From the cell containing the given text, extract its center point as (X, Y) coordinate. 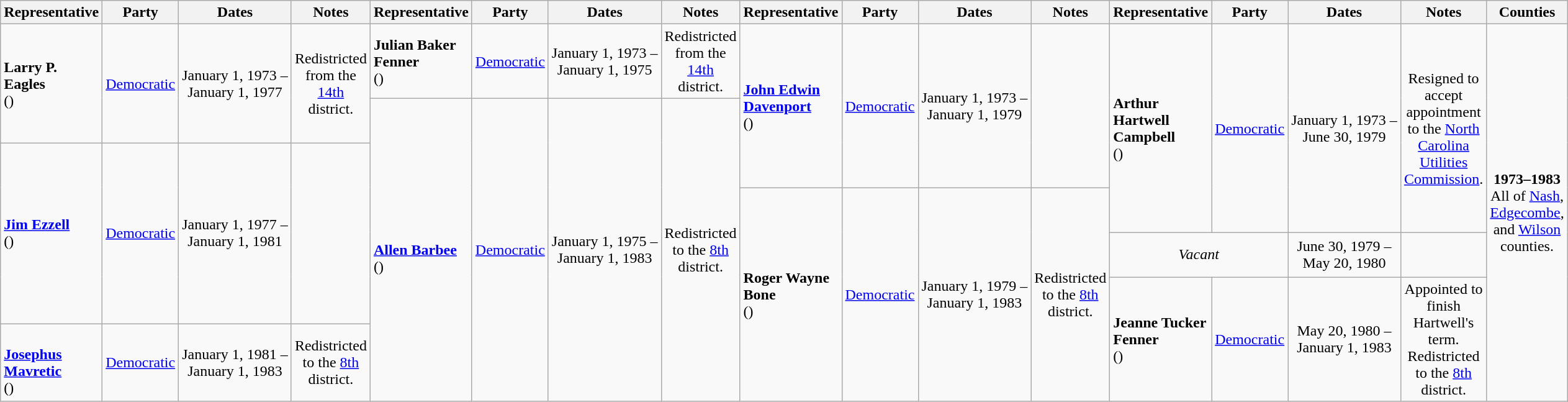
Vacant (1199, 255)
January 1, 1973 – January 1, 1975 (605, 61)
John Edwin Davenport() (791, 106)
Julian Baker Fenner() (421, 61)
January 1, 1981 – January 1, 1983 (235, 363)
Appointed to finish Hartwell's term. Redistricted to the 8th district. (1443, 339)
Jeanne Tucker Fenner() (1161, 339)
Resigned to accept appointment to the North Carolina Utilities Commission. (1443, 128)
January 1, 1973 – June 30, 1979 (1345, 128)
January 1, 1977 – January 1, 1981 (235, 234)
Larry P. Eagles() (52, 83)
Allen Barbee() (421, 250)
January 1, 1973 – January 1, 1979 (975, 106)
May 20, 1980 – January 1, 1983 (1345, 339)
January 1, 1979 – January 1, 1983 (975, 295)
Jim Ezzell() (52, 234)
Josephus Mavretic() (52, 363)
January 1, 1973 – January 1, 1977 (235, 83)
Counties (1527, 12)
Roger Wayne Bone() (791, 295)
June 30, 1979 – May 20, 1980 (1345, 255)
1973–1983 All of Nash, Edgecombe, and Wilson counties. (1527, 212)
Arthur Hartwell Campbell() (1161, 128)
January 1, 1975 – January 1, 1983 (605, 250)
